Scan for the cell matching the given text and deliver its (X, Y) coordinate at center. 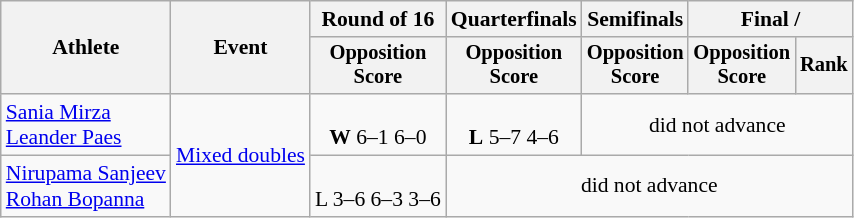
W 6–1 6–0 (378, 124)
Event (240, 48)
Rank (824, 66)
Nirupama Sanjeev Rohan Bopanna (86, 186)
Mixed doubles (240, 155)
Semifinals (636, 19)
L 5–7 4–6 (514, 124)
Round of 16 (378, 19)
Quarterfinals (514, 19)
Athlete (86, 48)
L 3–6 6–3 3–6 (378, 186)
Sania Mirza Leander Paes (86, 124)
Final / (770, 19)
